Locate the cell with the specified text and output its (x, y) center coordinate. 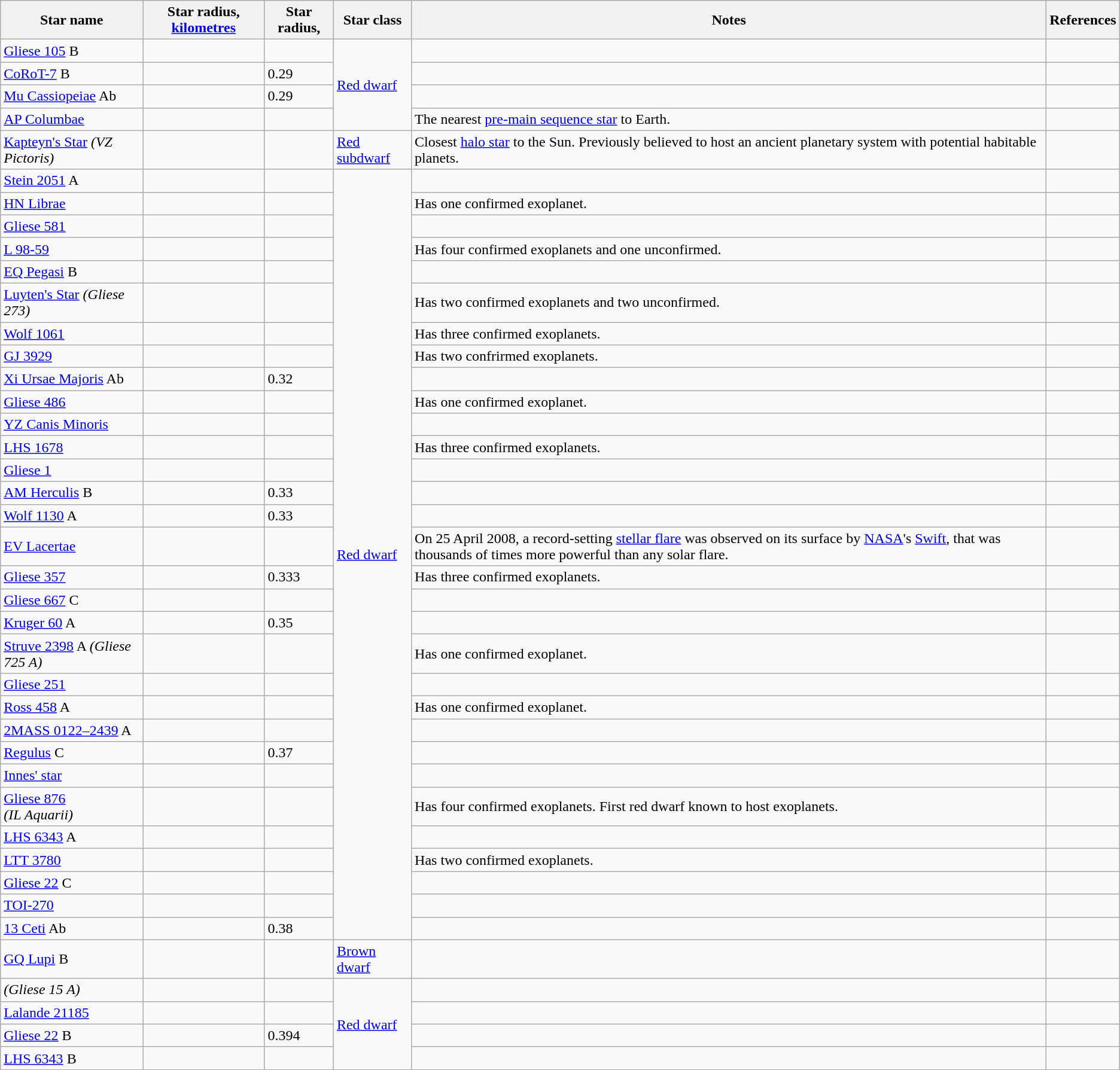
AM Herculis B (72, 493)
Star radius, kilometres (203, 20)
Wolf 1130 A (72, 516)
CoRoT-7 B (72, 74)
Luyten's Star (Gliese 273) (72, 303)
Kruger 60 A (72, 623)
Gliese 581 (72, 226)
Gliese 251 (72, 684)
AP Columbae (72, 119)
Gliese 486 (72, 402)
YZ Canis Minoris (72, 425)
(Gliese 15 A) (72, 990)
Has two confirmed exoplanets. (729, 860)
Red subdwarf (372, 150)
Regulus C (72, 753)
LTT 3780 (72, 860)
Closest halo star to the Sun. Previously believed to host an ancient planetary system with potential habitable planets. (729, 150)
Star class (372, 20)
GJ 3929 (72, 356)
TOI-270 (72, 906)
0.37 (299, 753)
0.333 (299, 577)
LHS 1678 (72, 447)
Gliese 667 C (72, 600)
Wolf 1061 (72, 333)
Struve 2398 A (Gliese 725 A) (72, 653)
Gliese 876(IL Aquarii) (72, 806)
Gliese 1 (72, 470)
2MASS 0122–2439 A (72, 730)
Star name (72, 20)
Gliese 22 C (72, 883)
LHS 6343 A (72, 837)
0.394 (299, 1035)
Notes (729, 20)
GQ Lupi B (72, 959)
Has four confirmed exoplanets and one unconfirmed. (729, 249)
EV Lacertae (72, 547)
Gliese 105 B (72, 51)
13 Ceti Ab (72, 928)
EQ Pegasi B (72, 272)
Lalande 21185 (72, 1013)
Has four confirmed exoplanets. First red dwarf known to host exoplanets. (729, 806)
The nearest pre-main sequence star to Earth. (729, 119)
Gliese 357 (72, 577)
References (1083, 20)
Has two confirmed exoplanets and two unconfirmed. (729, 303)
0.38 (299, 928)
Stein 2051 A (72, 181)
Kapteyn's Star (VZ Pictoris) (72, 150)
Has two confrirmed exoplanets. (729, 356)
Brown dwarf (372, 959)
Star radius, (299, 20)
Gliese 22 B (72, 1035)
Mu Cassiopeiae Ab (72, 96)
0.35 (299, 623)
LHS 6343 B (72, 1058)
0.32 (299, 379)
HN Librae (72, 203)
Ross 458 A (72, 707)
L 98-59 (72, 249)
Innes' star (72, 776)
Xi Ursae Majoris Ab (72, 379)
